Search for the cell housing the specified text and yield its (x, y) center coordinate. 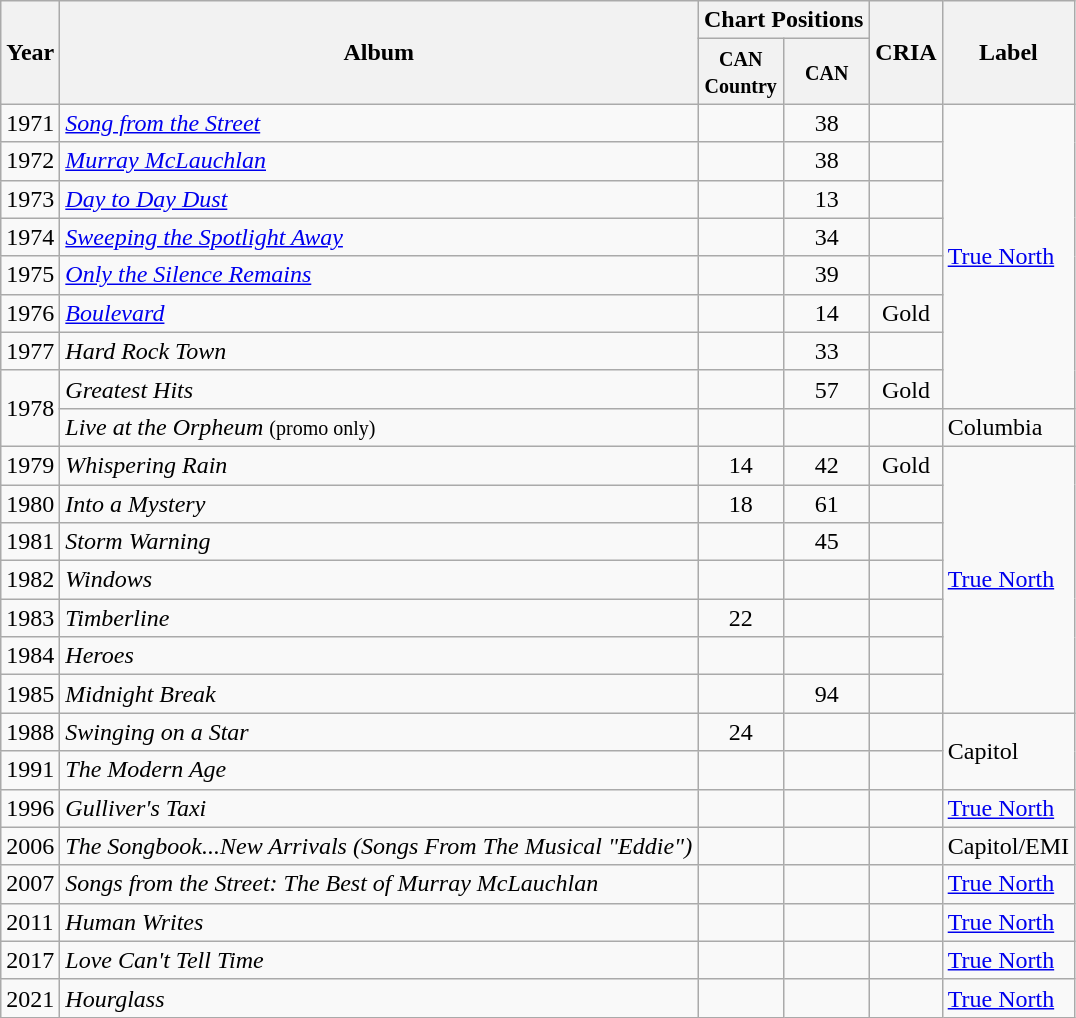
Label (1008, 52)
2017 (30, 960)
Midnight Break (379, 694)
Song from the Street (379, 123)
1996 (30, 808)
Album (379, 52)
1983 (30, 618)
1974 (30, 237)
34 (827, 237)
2011 (30, 922)
Hourglass (379, 998)
1982 (30, 580)
Storm Warning (379, 542)
45 (827, 542)
1979 (30, 465)
22 (741, 618)
39 (827, 275)
Gulliver's Taxi (379, 808)
Capitol (1008, 751)
1988 (30, 732)
The Modern Age (379, 770)
Whispering Rain (379, 465)
1991 (30, 770)
1973 (30, 199)
Chart Positions (784, 20)
94 (827, 694)
24 (741, 732)
2021 (30, 998)
1981 (30, 542)
CAN Country (741, 72)
CRIA (906, 52)
1975 (30, 275)
1985 (30, 694)
Windows (379, 580)
Heroes (379, 656)
Only the Silence Remains (379, 275)
Songs from the Street: The Best of Murray McLauchlan (379, 884)
Murray McLauchlan (379, 161)
18 (741, 503)
Greatest Hits (379, 389)
Timberline (379, 618)
1976 (30, 313)
1972 (30, 161)
Boulevard (379, 313)
2006 (30, 846)
Day to Day Dust (379, 199)
Into a Mystery (379, 503)
61 (827, 503)
The Songbook...New Arrivals (Songs From The Musical "Eddie") (379, 846)
1984 (30, 656)
57 (827, 389)
Columbia (1008, 427)
Hard Rock Town (379, 351)
1971 (30, 123)
1980 (30, 503)
Swinging on a Star (379, 732)
13 (827, 199)
Sweeping the Spotlight Away (379, 237)
33 (827, 351)
Live at the Orpheum (promo only) (379, 427)
Love Can't Tell Time (379, 960)
Year (30, 52)
1977 (30, 351)
42 (827, 465)
1978 (30, 408)
Human Writes (379, 922)
CAN (827, 72)
2007 (30, 884)
Capitol/EMI (1008, 846)
